Find where the given text appears and provide that cell's center as (x, y) coordinate. 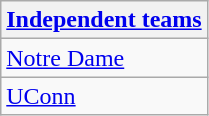
Independent teams (104, 20)
Notre Dame (104, 58)
UConn (104, 96)
